Determine the (x, y) coordinate at the center of the cell enclosing the given text.  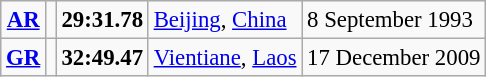
AR (24, 20)
Vientiane, Laos (224, 58)
17 December 2009 (394, 58)
29:31.78 (102, 20)
8 September 1993 (394, 20)
32:49.47 (102, 58)
GR (24, 58)
Beijing, China (224, 20)
